Output the [x, y] coordinate of the center of the cell containing the given text.  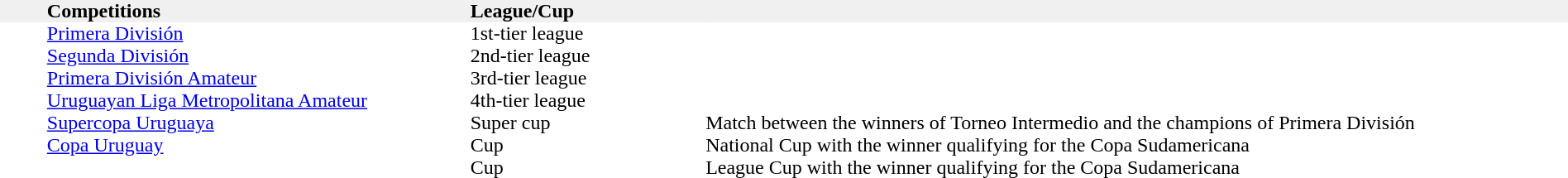
Uruguayan Liga Metropolitana Amateur [259, 101]
National Cup with the winner qualifying for the Copa Sudamericana [1136, 146]
Cup [588, 146]
Match between the winners of Torneo Intermedio and the champions of Primera División [1136, 123]
Segunda División [259, 56]
Supercopa Uruguaya [259, 123]
3rd-tier league [588, 78]
League/Cup [588, 12]
Copa Uruguay [259, 146]
Primera División [259, 33]
Primera División Amateur [259, 78]
Super cup [588, 123]
Competitions [259, 12]
4th-tier league [588, 101]
1st-tier league [588, 33]
2nd-tier league [588, 56]
